Return (x, y) of the center of cell containing provided text 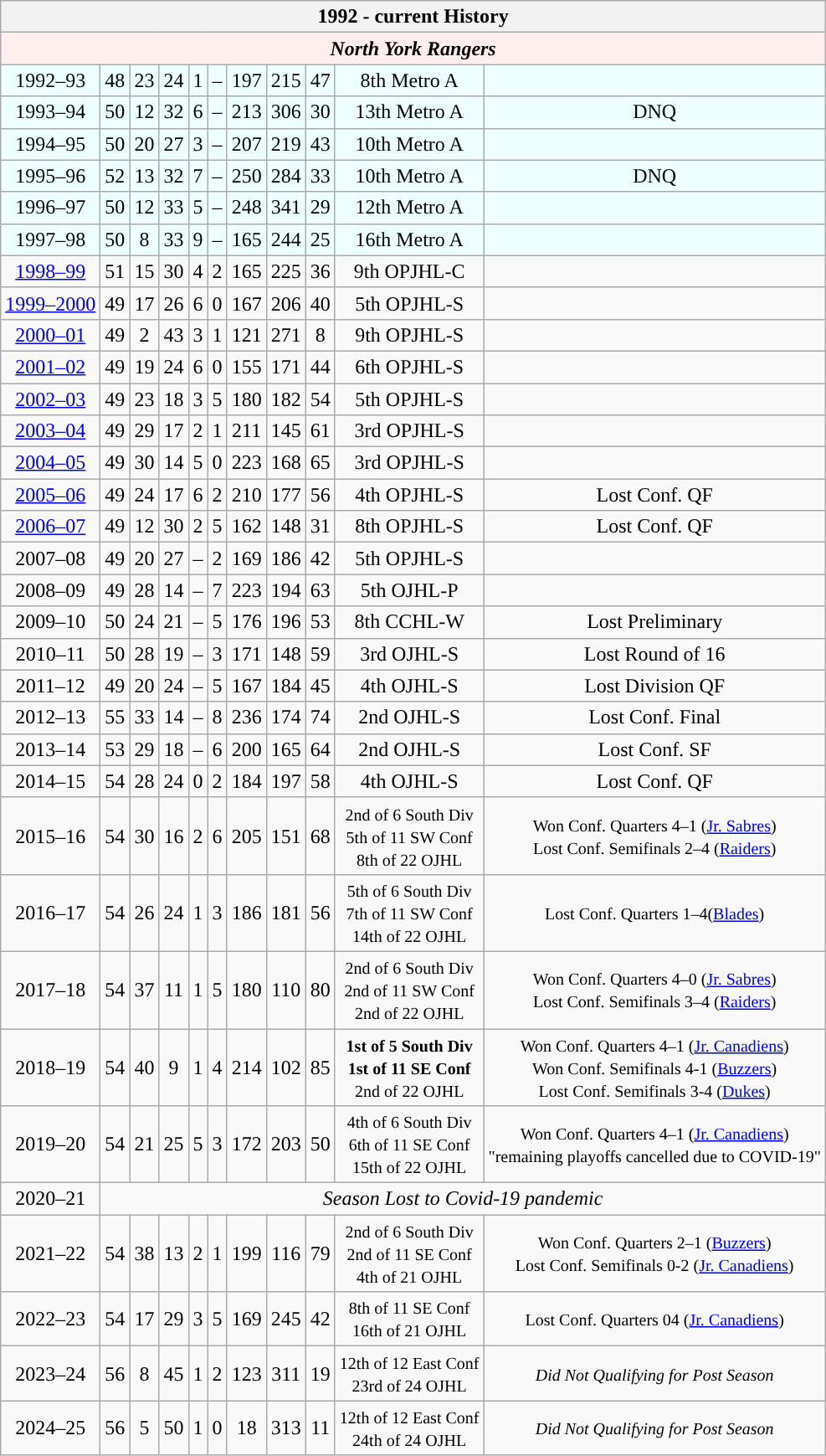
1999–2000 (50, 303)
1996–97 (50, 208)
2002–03 (50, 399)
79 (320, 1253)
Lost Round of 16 (654, 654)
313 (286, 1428)
168 (286, 463)
214 (246, 1067)
8th of 11 SE Conf16th of 21 OJHL (409, 1320)
176 (246, 622)
2019–20 (50, 1145)
16th Metro A (409, 239)
2013–14 (50, 749)
1st of 5 South Div1st of 11 SE Conf2nd of 22 OJHL (409, 1067)
74 (320, 718)
2006–07 (50, 527)
245 (286, 1320)
65 (320, 463)
85 (320, 1067)
12th of 12 East Conf24th of 24 OJHL (409, 1428)
271 (286, 335)
199 (246, 1253)
2021–22 (50, 1253)
2003–04 (50, 431)
31 (320, 527)
Won Conf. Quarters 4–1 (Jr. Canadiens)"remaining playoffs cancelled due to COVID-19" (654, 1145)
250 (246, 176)
Lost Conf. Quarters 1–4(Blades) (654, 913)
61 (320, 431)
2nd of 6 South Div2nd of 11 SE Conf4th of 21 OJHL (409, 1253)
13th Metro A (409, 112)
51 (115, 271)
213 (246, 112)
2017–18 (50, 990)
172 (246, 1145)
206 (286, 303)
225 (286, 271)
2007–08 (50, 558)
215 (286, 80)
200 (246, 749)
2nd of 6 South Div5th of 11 SW Conf8th of 22 OJHL (409, 836)
59 (320, 654)
2005–06 (50, 495)
1992 - current History (413, 17)
219 (286, 144)
110 (286, 990)
58 (320, 781)
116 (286, 1253)
1993–94 (50, 112)
2022–23 (50, 1320)
2012–13 (50, 718)
63 (320, 590)
145 (286, 431)
207 (246, 144)
5th of 6 South Div7th of 11 SW Conf14th of 22 OJHL (409, 913)
47 (320, 80)
236 (246, 718)
194 (286, 590)
52 (115, 176)
55 (115, 718)
15 (144, 271)
162 (246, 527)
9th OPJHL-C (409, 271)
5th OJHL-P (409, 590)
6th OPJHL-S (409, 367)
68 (320, 836)
151 (286, 836)
211 (246, 431)
2010–11 (50, 654)
182 (286, 399)
2011–12 (50, 686)
4th OPJHL-S (409, 495)
37 (144, 990)
2024–25 (50, 1428)
4th of 6 South Div6th of 11 SE Conf15th of 22 OJHL (409, 1145)
2015–16 (50, 836)
Won Conf. Quarters 4–1 (Jr. Canadiens)Won Conf. Semifinals 4-1 (Buzzers)Lost Conf. Semifinals 3-4 (Dukes) (654, 1067)
48 (115, 80)
248 (246, 208)
8th Metro A (409, 80)
155 (246, 367)
1994–95 (50, 144)
123 (246, 1373)
306 (286, 112)
12th of 12 East Conf23rd of 24 OJHL (409, 1373)
196 (286, 622)
2023–24 (50, 1373)
2001–02 (50, 367)
2018–19 (50, 1067)
36 (320, 271)
311 (286, 1373)
2009–10 (50, 622)
12th Metro A (409, 208)
Lost Conf. Final (654, 718)
80 (320, 990)
9th OPJHL-S (409, 335)
203 (286, 1145)
205 (246, 836)
Won Conf. Quarters 2–1 (Buzzers)Lost Conf. Semifinals 0-2 (Jr. Canadiens) (654, 1253)
16 (174, 836)
Lost Division QF (654, 686)
Lost Conf. Quarters 04 (Jr. Canadiens) (654, 1320)
North York Rangers (413, 49)
181 (286, 913)
8th OPJHL-S (409, 527)
Lost Preliminary (654, 622)
Won Conf. Quarters 4–0 (Jr. Sabres)Lost Conf. Semifinals 3–4 (Raiders) (654, 990)
2008–09 (50, 590)
174 (286, 718)
1997–98 (50, 239)
8th CCHL-W (409, 622)
121 (246, 335)
2004–05 (50, 463)
2014–15 (50, 781)
3rd OJHL-S (409, 654)
244 (286, 239)
2020–21 (50, 1199)
341 (286, 208)
Season Lost to Covid-19 pandemic (464, 1199)
Lost Conf. SF (654, 749)
177 (286, 495)
102 (286, 1067)
1992–93 (50, 80)
44 (320, 367)
210 (246, 495)
284 (286, 176)
1995–96 (50, 176)
2000–01 (50, 335)
Won Conf. Quarters 4–1 (Jr. Sabres)Lost Conf. Semifinals 2–4 (Raiders) (654, 836)
2nd of 6 South Div2nd of 11 SW Conf2nd of 22 OJHL (409, 990)
64 (320, 749)
2016–17 (50, 913)
38 (144, 1253)
1998–99 (50, 271)
